Pinpoint the cell where the given text exists, returning its [X, Y] midpoint coordinate. 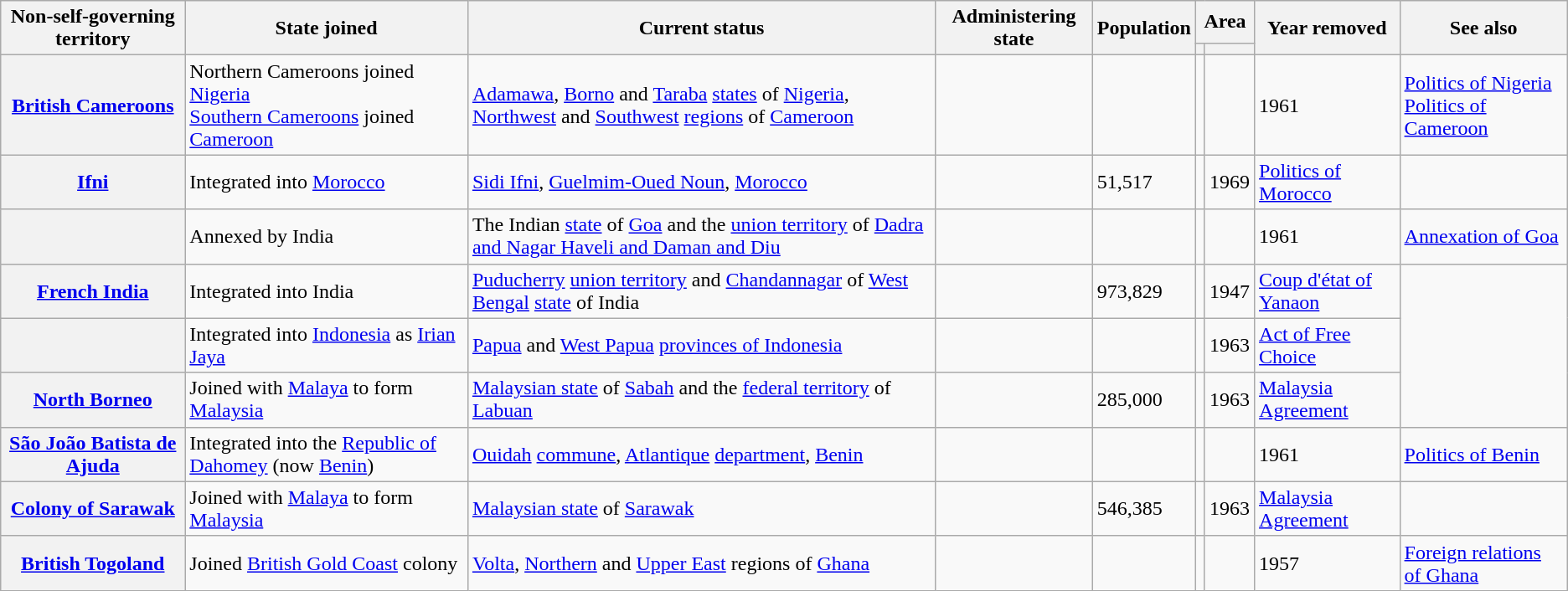
Politics of Benin [1483, 454]
Integrated into Indonesia as Irian Jaya [327, 345]
São João Batista de Ajuda [93, 454]
French India [93, 291]
See also [1483, 28]
Northern Cameroons joined NigeriaSouthern Cameroons joined Cameroon [327, 105]
Integrated into India [327, 291]
Act of Free Choice [1328, 345]
973,829 [1144, 291]
Year removed [1328, 28]
1947 [1230, 291]
Integrated into the Republic of Dahomey (now Benin) [327, 454]
Joined British Gold Coast colony [327, 563]
Administering state [1014, 28]
1957 [1328, 563]
285,000 [1144, 400]
British Togoland [93, 563]
Ifni [93, 182]
51,517 [1144, 182]
North Borneo [93, 400]
Foreign relations of Ghana [1483, 563]
Coup d'état of Yanaon [1328, 291]
Colony of Sarawak [93, 509]
Annexation of Goa [1483, 236]
Puducherry union territory and Chandannagar of West Bengal state of India [701, 291]
The Indian state of Goa and the union territory of Dadra and Nagar Haveli and Daman and Diu [701, 236]
Papua and West Papua provinces of Indonesia [701, 345]
Annexed by India [327, 236]
British Cameroons [93, 105]
Current status [701, 28]
546,385 [1144, 509]
Adamawa, Borno and Taraba states of Nigeria, Northwest and Southwest regions of Cameroon [701, 105]
1969 [1230, 182]
Population [1144, 28]
Politics of NigeriaPolitics of Cameroon [1483, 105]
Volta, Northern and Upper East regions of Ghana [701, 563]
Malaysian state of Sabah and the federal territory of Labuan [701, 400]
Sidi Ifni, Guelmim-Oued Noun, Morocco [701, 182]
Ouidah commune, Atlantique department, Benin [701, 454]
Malaysian state of Sarawak [701, 509]
Politics of Morocco [1328, 182]
Area [1225, 22]
Non-self-governing territory [93, 28]
State joined [327, 28]
Integrated into Morocco [327, 182]
